Identify which cell holds the provided text, then report its (x, y) central coordinate. 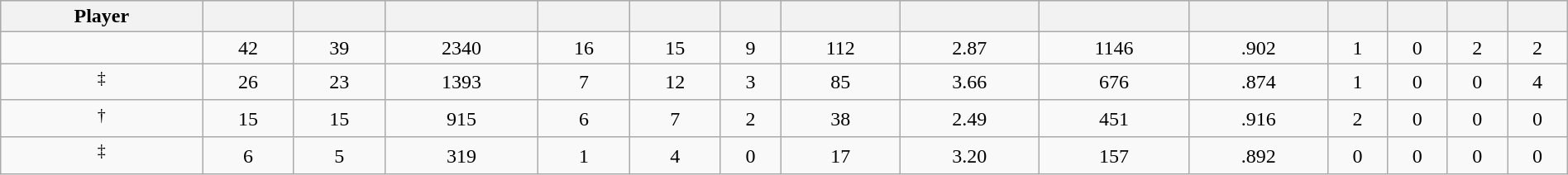
1393 (461, 83)
451 (1115, 119)
17 (840, 155)
2340 (461, 48)
38 (840, 119)
5 (339, 155)
12 (675, 83)
Player (102, 17)
2.87 (969, 48)
16 (584, 48)
676 (1115, 83)
.874 (1259, 83)
26 (248, 83)
85 (840, 83)
.892 (1259, 155)
3.66 (969, 83)
.902 (1259, 48)
3.20 (969, 155)
3 (750, 83)
39 (339, 48)
9 (750, 48)
.916 (1259, 119)
23 (339, 83)
157 (1115, 155)
1146 (1115, 48)
319 (461, 155)
† (102, 119)
2.49 (969, 119)
915 (461, 119)
42 (248, 48)
112 (840, 48)
